Pinpoint the cell where the given text exists, returning its [x, y] midpoint coordinate. 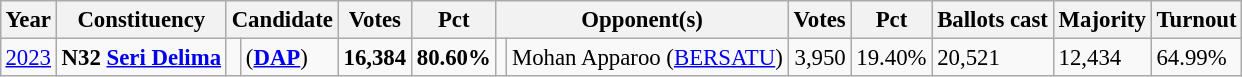
Turnout [1196, 20]
Year [28, 20]
Ballots cast [992, 20]
19.40% [892, 57]
Mohan Apparoo (BERSATU) [648, 57]
3,950 [820, 57]
2023 [28, 57]
12,434 [1102, 57]
16,384 [374, 57]
N32 Seri Delima [141, 57]
64.99% [1196, 57]
Opponent(s) [642, 20]
Majority [1102, 20]
20,521 [992, 57]
Constituency [141, 20]
(DAP) [290, 57]
Candidate [282, 20]
80.60% [454, 57]
